Provide the (x, y) coordinate of the cell's center where the given text is located.  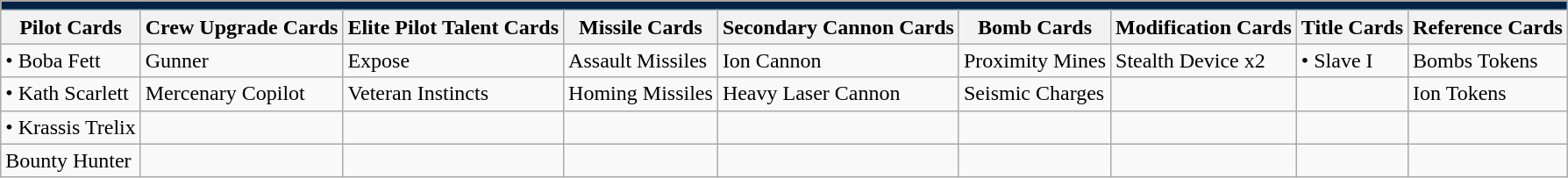
Homing Missiles (641, 94)
Stealth Device x2 (1204, 61)
Missile Cards (641, 27)
Secondary Cannon Cards (838, 27)
Modification Cards (1204, 27)
• Krassis Trelix (70, 127)
Seismic Charges (1035, 94)
• Kath Scarlett (70, 94)
Bounty Hunter (70, 160)
Ion Tokens (1488, 94)
Expose (453, 61)
Pilot Cards (70, 27)
Title Cards (1352, 27)
Reference Cards (1488, 27)
Ion Cannon (838, 61)
Heavy Laser Cannon (838, 94)
Bombs Tokens (1488, 61)
• Slave I (1352, 61)
Assault Missiles (641, 61)
Crew Upgrade Cards (242, 27)
Elite Pilot Talent Cards (453, 27)
• Boba Fett (70, 61)
Gunner (242, 61)
Bomb Cards (1035, 27)
Veteran Instincts (453, 94)
Proximity Mines (1035, 61)
Mercenary Copilot (242, 94)
